Provide the (x, y) coordinate of the cell's center where the given text is located.  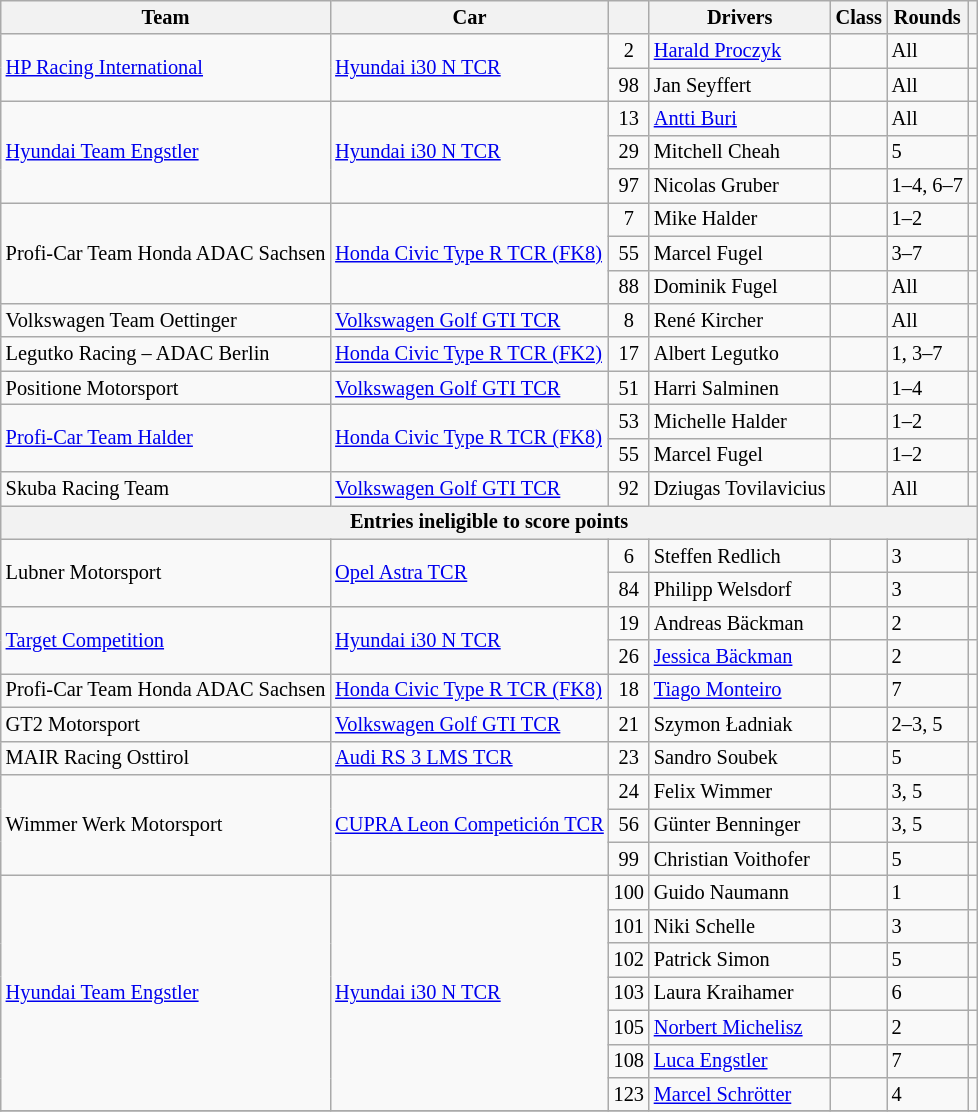
1–4 (928, 388)
1 (928, 892)
3–7 (928, 253)
Skuba Racing Team (166, 489)
Steffen Redlich (740, 556)
99 (629, 859)
Sandro Soubek (740, 758)
Nicolas Gruber (740, 186)
Luca Engstler (740, 1061)
53 (629, 421)
100 (629, 892)
17 (629, 354)
105 (629, 1027)
Szymon Ładniak (740, 724)
René Kircher (740, 320)
Dziugas Tovilavicius (740, 489)
Günter Benninger (740, 825)
4 (928, 1094)
26 (629, 657)
CUPRA Leon Competición TCR (469, 824)
8 (629, 320)
Michelle Halder (740, 421)
Jessica Bäckman (740, 657)
Jan Seyffert (740, 85)
Christian Voithofer (740, 859)
98 (629, 85)
Antti Buri (740, 118)
19 (629, 623)
Drivers (740, 17)
Philipp Welsdorf (740, 589)
97 (629, 186)
Target Competition (166, 640)
Marcel Schrötter (740, 1094)
1–4, 6–7 (928, 186)
13 (629, 118)
24 (629, 791)
Class (859, 17)
Albert Legutko (740, 354)
Rounds (928, 17)
Tiago Monteiro (740, 690)
51 (629, 388)
123 (629, 1094)
29 (629, 152)
Niki Schelle (740, 926)
56 (629, 825)
Volkswagen Team Oettinger (166, 320)
Lubner Motorsport (166, 572)
Opel Astra TCR (469, 572)
HP Racing International (166, 68)
Felix Wimmer (740, 791)
23 (629, 758)
Car (469, 17)
GT2 Motorsport (166, 724)
Harri Salminen (740, 388)
21 (629, 724)
Andreas Bäckman (740, 623)
Patrick Simon (740, 960)
18 (629, 690)
101 (629, 926)
Positione Motorsport (166, 388)
1, 3–7 (928, 354)
Norbert Michelisz (740, 1027)
Honda Civic Type R TCR (FK2) (469, 354)
88 (629, 287)
Wimmer Werk Motorsport (166, 824)
102 (629, 960)
Entries ineligible to score points (490, 522)
Harald Proczyk (740, 51)
2–3, 5 (928, 724)
92 (629, 489)
Guido Naumann (740, 892)
103 (629, 993)
84 (629, 589)
108 (629, 1061)
Audi RS 3 LMS TCR (469, 758)
Dominik Fugel (740, 287)
Legutko Racing – ADAC Berlin (166, 354)
Profi-Car Team Halder (166, 438)
Team (166, 17)
Mike Halder (740, 219)
MAIR Racing Osttirol (166, 758)
Mitchell Cheah (740, 152)
Laura Kraihamer (740, 993)
